Output the [x, y] coordinate of the center of the cell containing the given text.  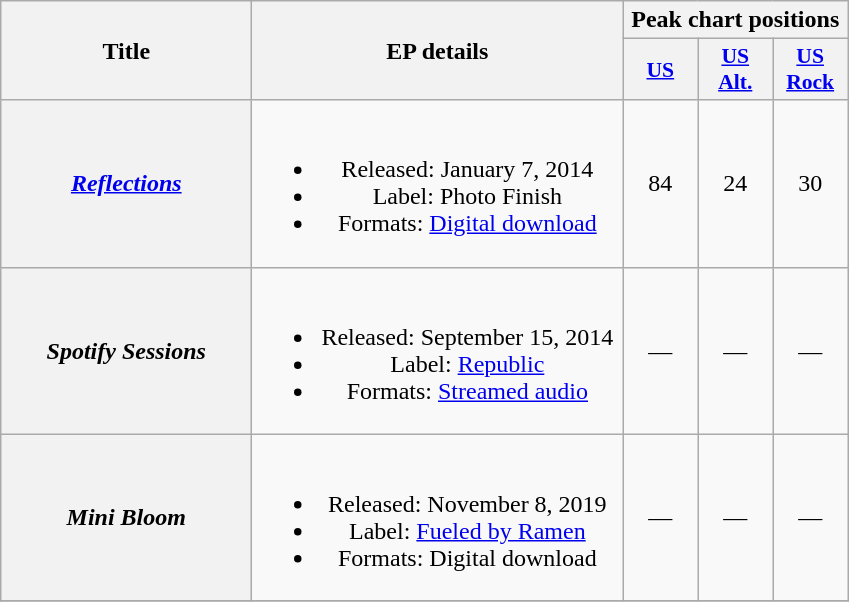
Released: November 8, 2019Label: Fueled by RamenFormats: Digital download [438, 518]
24 [736, 184]
USAlt. [736, 70]
Released: September 15, 2014Label: RepublicFormats: Streamed audio [438, 350]
Peak chart positions [736, 20]
Mini Bloom [126, 518]
USRock [810, 70]
Spotify Sessions [126, 350]
84 [660, 184]
30 [810, 184]
US [660, 70]
EP details [438, 50]
Released: January 7, 2014Label: Photo FinishFormats: Digital download [438, 184]
Title [126, 50]
Reflections [126, 184]
